Scan for the cell matching the given text and deliver its (x, y) coordinate at center. 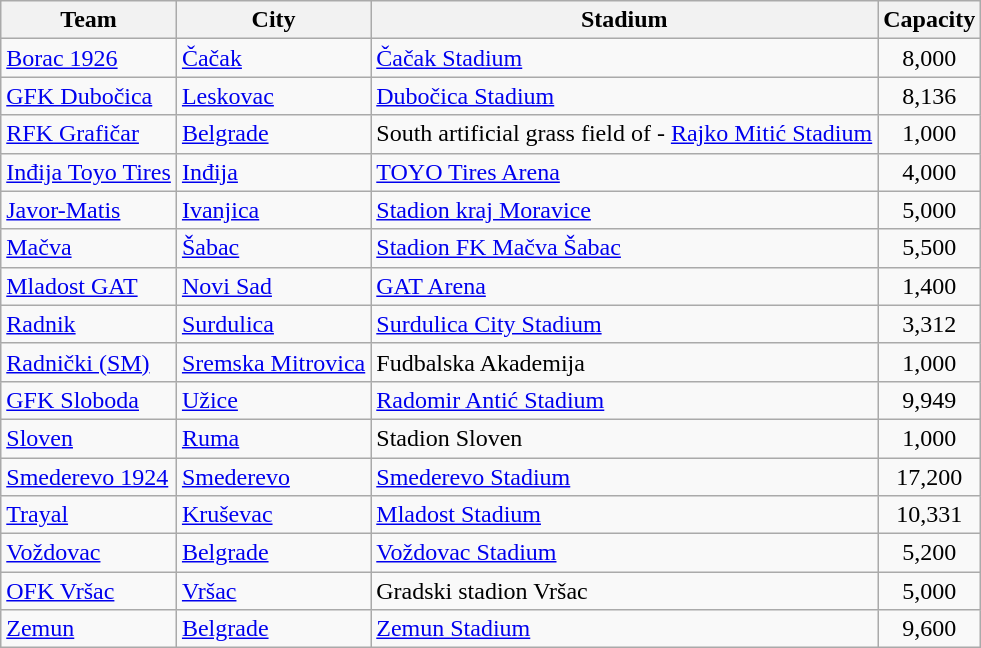
Mačva (89, 248)
Stadium (624, 20)
Leskovac (273, 96)
Vršac (273, 591)
Zemun Stadium (624, 629)
Trayal (89, 515)
5,200 (930, 553)
Ruma (273, 438)
Ivanjica (273, 210)
Javor-Matis (89, 210)
1,400 (930, 286)
9,600 (930, 629)
City (273, 20)
Sremska Mitrovica (273, 362)
Team (89, 20)
Smederevo Stadium (624, 477)
Čačak Stadium (624, 58)
Čačak (273, 58)
GFK Dubočica (89, 96)
RFK Grafičar (89, 134)
Stadion kraj Moravice (624, 210)
Kruševac (273, 515)
Surdulica (273, 324)
Borac 1926 (89, 58)
10,331 (930, 515)
Radomir Antić Stadium (624, 400)
Inđija Toyo Tires (89, 172)
Smederevo 1924 (89, 477)
Radnički (SM) (89, 362)
GFK Sloboda (89, 400)
4,000 (930, 172)
Dubočica Stadium (624, 96)
5,500 (930, 248)
Surdulica City Stadium (624, 324)
Smederevo (273, 477)
South artificial grass field of - Rajko Mitić Stadium (624, 134)
Novi Sad (273, 286)
Šabac (273, 248)
Gradski stadion Vršac (624, 591)
Zemun (89, 629)
Stadion Sloven (624, 438)
Radnik (89, 324)
OFK Vršac (89, 591)
Mladost GAT (89, 286)
GAT Arena (624, 286)
17,200 (930, 477)
8,136 (930, 96)
Mladost Stadium (624, 515)
8,000 (930, 58)
TOYO Tires Arena (624, 172)
Capacity (930, 20)
3,312 (930, 324)
Stadion FK Mačva Šabac (624, 248)
Voždovac Stadium (624, 553)
Voždovac (89, 553)
Inđija (273, 172)
9,949 (930, 400)
Sloven (89, 438)
Fudbalska Akademija (624, 362)
Užice (273, 400)
